Scan for the cell matching the given text and deliver its [x, y] coordinate at center. 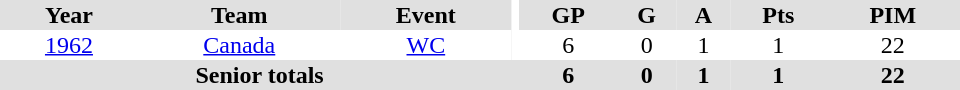
WC [426, 45]
G [646, 15]
Pts [778, 15]
Year [69, 15]
Team [240, 15]
GP [568, 15]
A [704, 15]
Senior totals [260, 75]
PIM [893, 15]
Canada [240, 45]
Event [426, 15]
1962 [69, 45]
